Determine the (X, Y) coordinate at the center of the cell enclosing the given text.  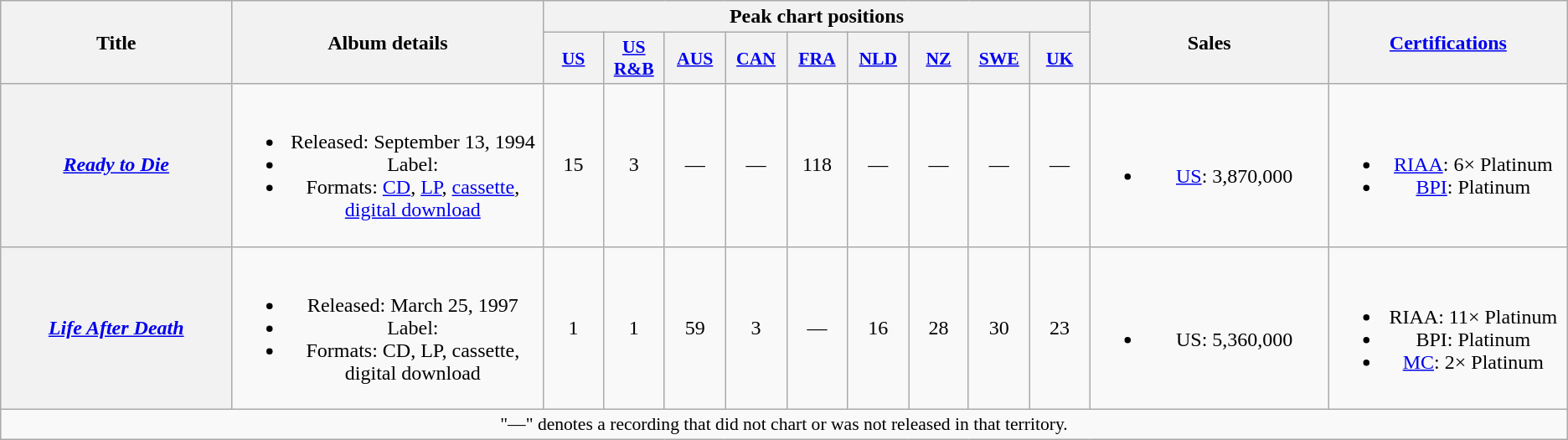
59 (695, 328)
"—" denotes a recording that did not chart or was not released in that territory. (784, 424)
Released: September 13, 1994Label: Formats: CD, LP, cassette, digital download (388, 165)
RIAA: 6× PlatinumBPI: Platinum (1447, 165)
30 (998, 328)
CAN (756, 59)
US (573, 59)
NZ (938, 59)
23 (1060, 328)
Ready to Die (116, 165)
Life After Death (116, 328)
118 (818, 165)
RIAA: 11× PlatinumBPI: PlatinumMC: 2× Platinum (1447, 328)
NLD (878, 59)
UK (1060, 59)
Certifications (1447, 42)
Title (116, 42)
15 (573, 165)
28 (938, 328)
SWE (998, 59)
US: 5,360,000 (1210, 328)
US R&B (633, 59)
Peak chart positions (817, 17)
FRA (818, 59)
Album details (388, 42)
Released: March 25, 1997Label: Formats: CD, LP, cassette, digital download (388, 328)
AUS (695, 59)
US: 3,870,000 (1210, 165)
16 (878, 328)
Sales (1210, 42)
